Locate the cell with the specified text and output its (X, Y) center coordinate. 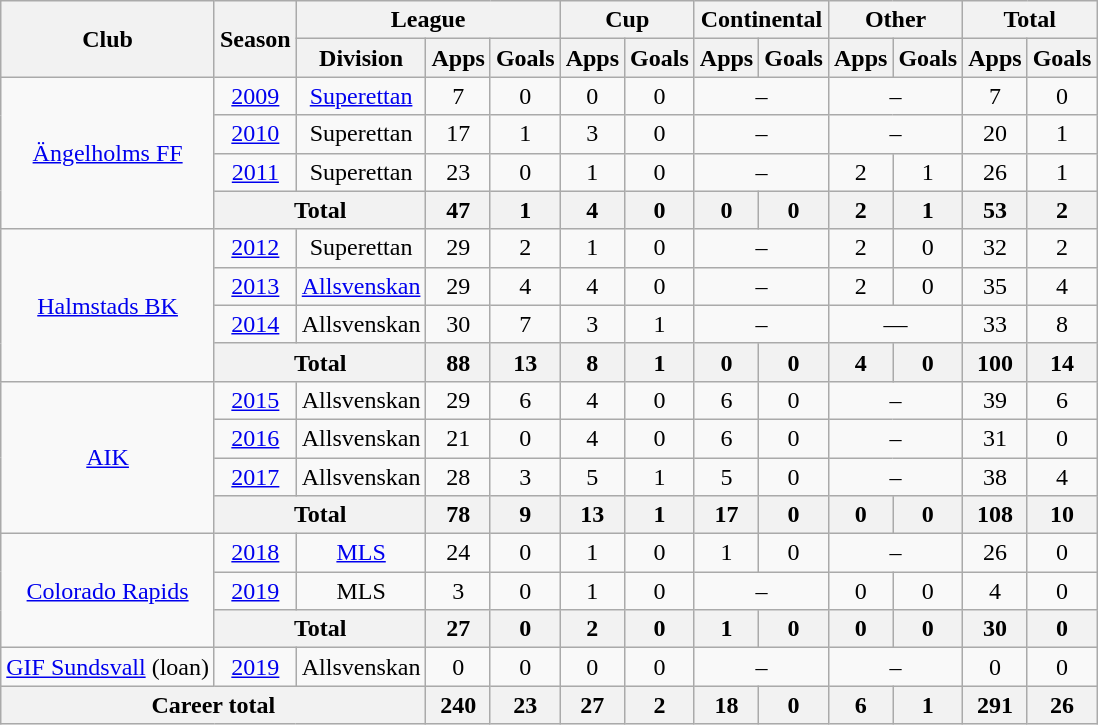
39 (995, 400)
Continental (761, 20)
2010 (255, 134)
38 (995, 477)
88 (458, 362)
2012 (255, 248)
2014 (255, 324)
14 (1062, 362)
Halmstads BK (108, 305)
100 (995, 362)
Ängelholms FF (108, 153)
— (895, 324)
47 (458, 210)
2013 (255, 286)
Colorado Rapids (108, 591)
9 (525, 515)
240 (458, 705)
31 (995, 438)
21 (458, 438)
78 (458, 515)
Other (895, 20)
32 (995, 248)
GIF Sundsvall (loan) (108, 667)
Season (255, 39)
18 (726, 705)
2017 (255, 477)
Club (108, 39)
20 (995, 134)
2018 (255, 553)
108 (995, 515)
53 (995, 210)
Career total (214, 705)
AIK (108, 457)
Cup (627, 20)
291 (995, 705)
2011 (255, 172)
Division (361, 58)
League (428, 20)
33 (995, 324)
28 (458, 477)
24 (458, 553)
2009 (255, 96)
2016 (255, 438)
35 (995, 286)
2015 (255, 400)
10 (1062, 515)
